Scan for the cell matching the given text and deliver its (x, y) coordinate at center. 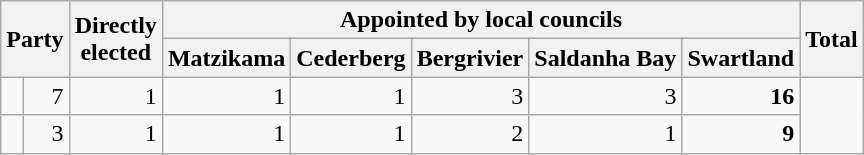
2 (470, 134)
Appointed by local councils (480, 20)
7 (46, 96)
Party (35, 39)
Swartland (741, 58)
Saldanha Bay (606, 58)
Cederberg (351, 58)
16 (741, 96)
9 (741, 134)
Total (832, 39)
Directlyelected (116, 39)
Matzikama (226, 58)
Bergrivier (470, 58)
